For the text-containing cell, return its midpoint in [x, y] coordinate format. 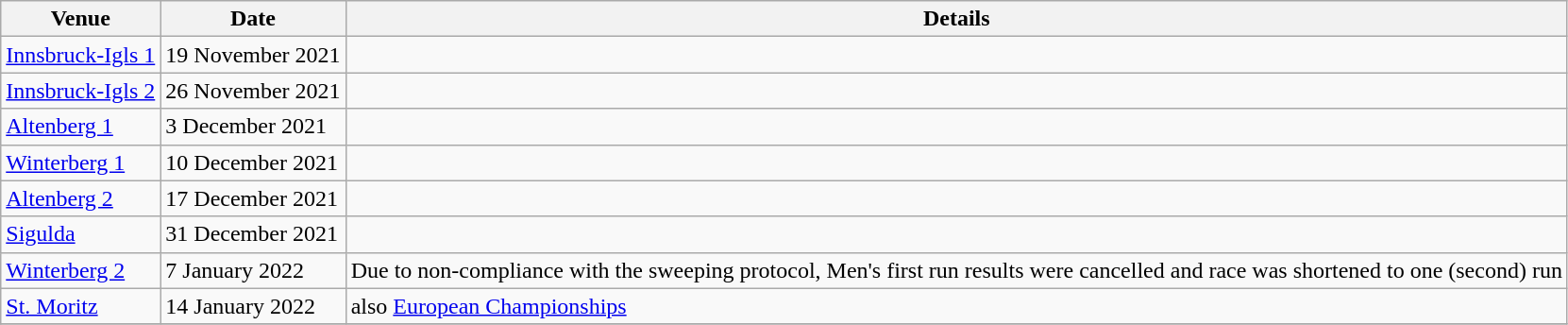
14 January 2022 [253, 306]
10 December 2021 [253, 162]
Due to non-compliance with the sweeping protocol, Men's first run results were cancelled and race was shortened to one (second) run [956, 270]
Altenberg 1 [81, 127]
Winterberg 2 [81, 270]
3 December 2021 [253, 127]
17 December 2021 [253, 198]
also European Championships [956, 306]
Details [956, 19]
Winterberg 1 [81, 162]
Sigulda [81, 234]
31 December 2021 [253, 234]
Venue [81, 19]
Innsbruck-Igls 2 [81, 91]
26 November 2021 [253, 91]
Altenberg 2 [81, 198]
7 January 2022 [253, 270]
19 November 2021 [253, 55]
Date [253, 19]
Innsbruck-Igls 1 [81, 55]
St. Moritz [81, 306]
